Search for the cell housing the specified text and yield its (X, Y) center coordinate. 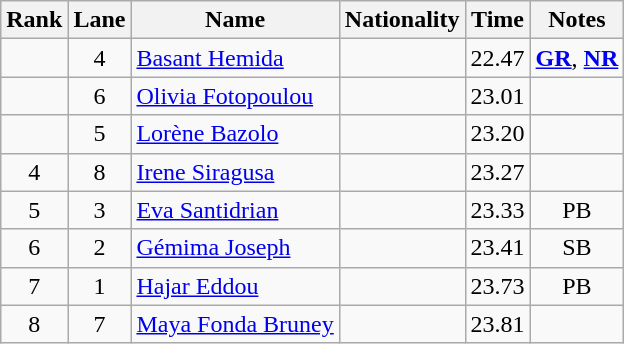
23.27 (498, 172)
Time (498, 20)
1 (100, 286)
23.41 (498, 248)
2 (100, 248)
3 (100, 210)
23.33 (498, 210)
Eva Santidrian (235, 210)
Gémima Joseph (235, 248)
23.01 (498, 96)
Hajar Eddou (235, 286)
23.20 (498, 134)
Nationality (402, 20)
SB (577, 248)
Notes (577, 20)
Name (235, 20)
Irene Siragusa (235, 172)
23.81 (498, 324)
Basant Hemida (235, 58)
Rank (34, 20)
Olivia Fotopoulou (235, 96)
22.47 (498, 58)
Lorène Bazolo (235, 134)
GR, NR (577, 58)
Maya Fonda Bruney (235, 324)
Lane (100, 20)
23.73 (498, 286)
